Output the (x, y) coordinate of the center of the cell containing the given text.  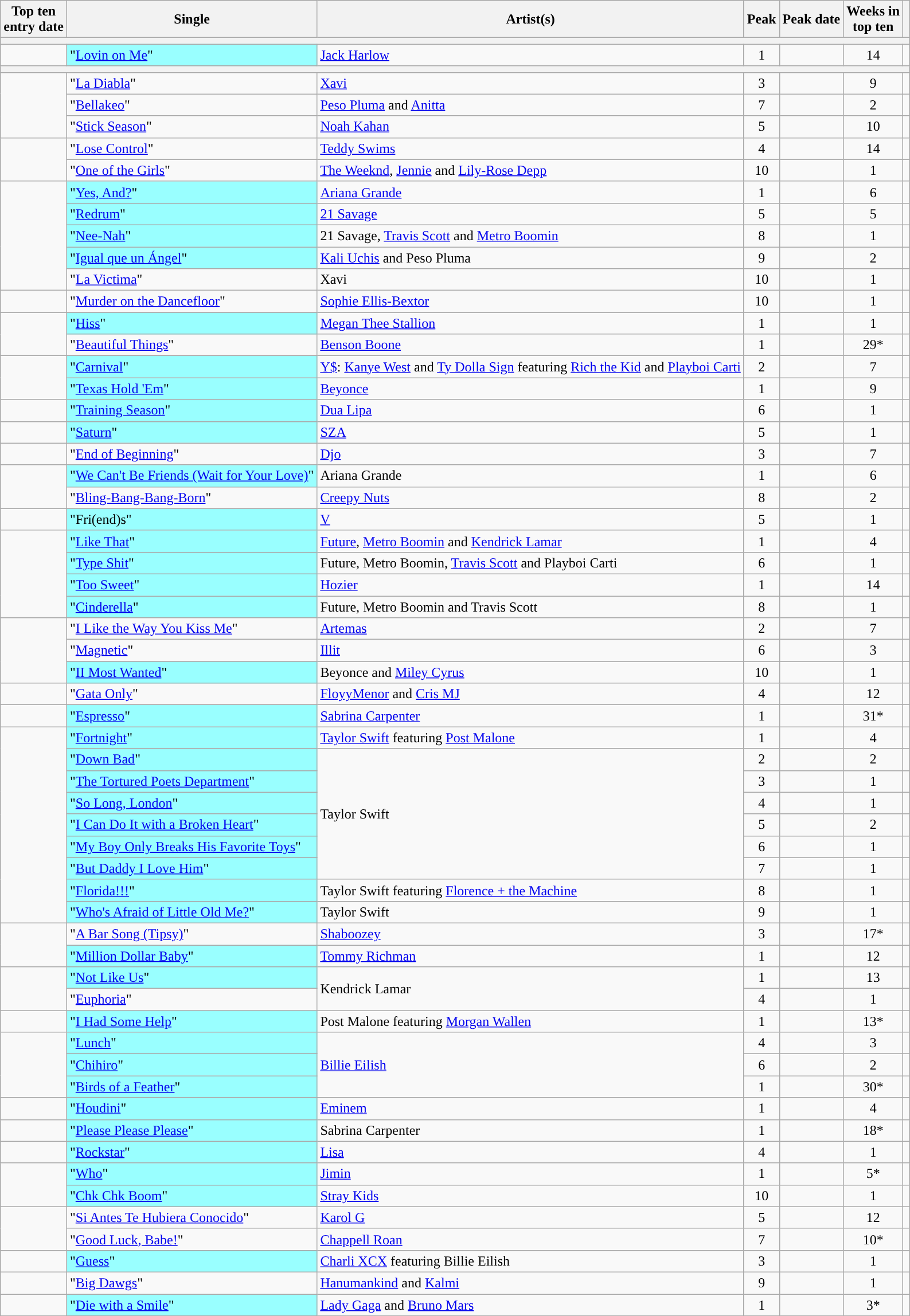
Creepy Nuts (530, 498)
Beyonce and Miley Cyrus (530, 672)
"Not Like Us" (192, 978)
Teddy Swims (530, 148)
"Please Please Please" (192, 1130)
"Cinderella" (192, 607)
Charli XCX featuring Billie Eilish (530, 1261)
Megan Thee Stallion (530, 323)
"Who's Afraid of Little Old Me?" (192, 912)
"Like That" (192, 541)
"Type Shit" (192, 563)
Y$: Kanye West and Ty Dolla Sign featuring Rich the Kid and Playboi Carti (530, 367)
Single (192, 19)
"Too Sweet" (192, 585)
V (530, 519)
"My Boy Only Breaks His Favorite Toys" (192, 847)
10* (873, 1239)
Kendrick Lamar (530, 989)
Illit (530, 651)
29* (873, 345)
Tommy Richman (530, 955)
"Die with a Smile" (192, 1305)
"So Long, London" (192, 803)
3* (873, 1305)
"Fortnight" (192, 738)
"Training Season" (192, 410)
"Saturn" (192, 432)
Chappell Roan (530, 1239)
"Florida!!!" (192, 890)
"Murder on the Dancefloor" (192, 301)
Peak date (811, 19)
Hozier (530, 585)
"La Victima" (192, 280)
Lisa (530, 1152)
"We Can't Be Friends (Wait for Your Love)" (192, 476)
"Euphoria" (192, 1000)
FloyyMenor and Cris MJ (530, 694)
Future, Metro Boomin and Travis Scott (530, 607)
"I Can Do It with a Broken Heart" (192, 825)
"I Like the Way You Kiss Me" (192, 629)
Hanumankind and Kalmi (530, 1283)
Sophie Ellis-Bextor (530, 301)
"Guess" (192, 1261)
"But Daddy I Love Him" (192, 868)
Karol G (530, 1217)
Jimin (530, 1174)
"Houdini" (192, 1109)
13* (873, 1021)
"Carnival" (192, 367)
"Good Luck, Babe!" (192, 1239)
5* (873, 1174)
"Big Dawgs" (192, 1283)
Dua Lipa (530, 410)
"Bling-Bang-Bang-Born" (192, 498)
"Down Bad" (192, 759)
"II Most Wanted" (192, 672)
"One of the Girls" (192, 170)
"Million Dollar Baby" (192, 955)
"Magnetic" (192, 651)
Top tenentry date (34, 19)
"Lunch" (192, 1043)
"I Had Some Help" (192, 1021)
"Birds of a Feather" (192, 1087)
"Fri(end)s" (192, 519)
"Si Antes Te Hubiera Conocido" (192, 1217)
Benson Boone (530, 345)
"A Bar Song (Tipsy)" (192, 934)
18* (873, 1130)
"Yes, And?" (192, 192)
Noah Kahan (530, 127)
21 Savage, Travis Scott and Metro Boomin (530, 236)
The Weeknd, Jennie and Lily-Rose Depp (530, 170)
Artemas (530, 629)
"Gata Only" (192, 694)
"End of Beginning" (192, 454)
"Igual que un Ángel" (192, 257)
Lady Gaga and Bruno Mars (530, 1305)
"Bellakeo" (192, 105)
"Chk Chk Boom" (192, 1196)
Taylor Swift featuring Post Malone (530, 738)
Peak (761, 19)
Djo (530, 454)
SZA (530, 432)
"La Diabla" (192, 83)
Taylor Swift featuring Florence + the Machine (530, 890)
"The Tortured Poets Department" (192, 781)
"Texas Hold 'Em" (192, 389)
Beyonce (530, 389)
31* (873, 716)
Future, Metro Boomin, Travis Scott and Playboi Carti (530, 563)
Billie Eilish (530, 1065)
"Espresso" (192, 716)
"Beautiful Things" (192, 345)
Jack Harlow (530, 55)
"Stick Season" (192, 127)
Peso Pluma and Anitta (530, 105)
"Rockstar" (192, 1152)
Weeks intop ten (873, 19)
"Lose Control" (192, 148)
Eminem (530, 1109)
Kali Uchis and Peso Pluma (530, 257)
"Nee-Nah" (192, 236)
Shaboozey (530, 934)
"Chihiro" (192, 1065)
Artist(s) (530, 19)
13 (873, 978)
30* (873, 1087)
17* (873, 934)
Post Malone featuring Morgan Wallen (530, 1021)
"Lovin on Me" (192, 55)
Stray Kids (530, 1196)
Future, Metro Boomin and Kendrick Lamar (530, 541)
21 Savage (530, 214)
"Hiss" (192, 323)
"Who" (192, 1174)
"Redrum" (192, 214)
